Return [X, Y] of the center of cell containing provided text 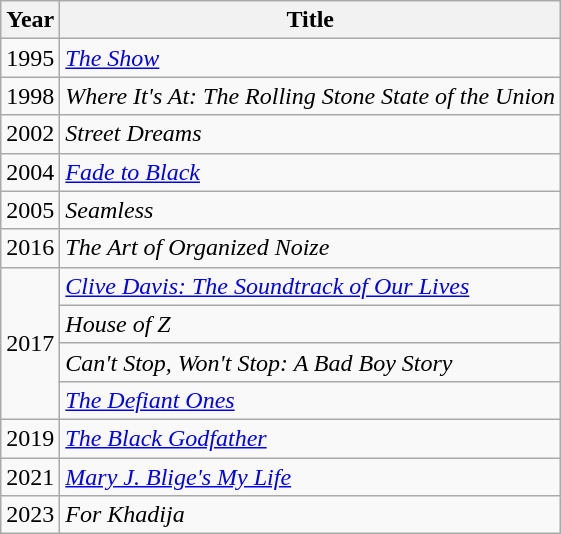
Mary J. Blige's My Life [310, 477]
Fade to Black [310, 172]
1998 [30, 96]
The Show [310, 58]
For Khadija [310, 515]
House of Z [310, 324]
Title [310, 20]
The Art of Organized Noize [310, 248]
2023 [30, 515]
2016 [30, 248]
2004 [30, 172]
Clive Davis: The Soundtrack of Our Lives [310, 286]
Where It's At: The Rolling Stone State of the Union [310, 96]
2017 [30, 343]
2002 [30, 134]
The Defiant Ones [310, 400]
Seamless [310, 210]
2019 [30, 438]
The Black Godfather [310, 438]
2005 [30, 210]
Street Dreams [310, 134]
Can't Stop, Won't Stop: A Bad Boy Story [310, 362]
2021 [30, 477]
Year [30, 20]
1995 [30, 58]
